Return (X, Y) of the center of cell containing provided text 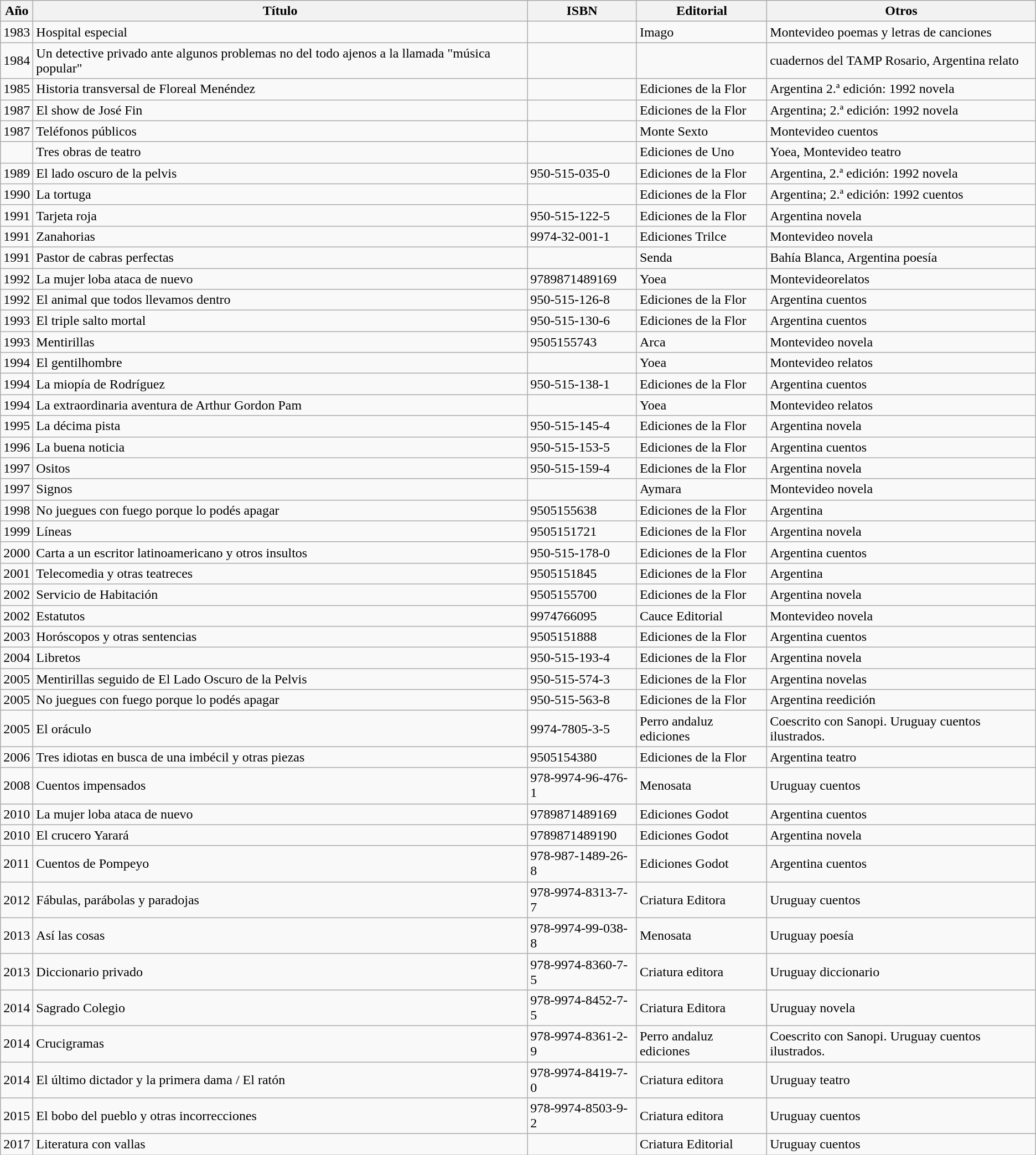
El gentilhombre (280, 363)
978-9974-8419-7-0 (582, 1079)
2008 (17, 786)
Servicio de Habitación (280, 594)
1995 (17, 426)
978-9974-8452-7-5 (582, 1007)
Tres obras de teatro (280, 152)
9505151888 (582, 637)
El triple salto mortal (280, 321)
Criatura Editorial (702, 1144)
El animal que todos llevamos dentro (280, 300)
Otros (902, 11)
2003 (17, 637)
Signos (280, 489)
La tortuga (280, 194)
978-9974-96-476-1 (582, 786)
2011 (17, 863)
950-515-130-6 (582, 321)
Bahía Blanca, Argentina poesía (902, 257)
Uruguay poesía (902, 935)
950-515-563-8 (582, 700)
Ediciones Trilce (702, 236)
9505151721 (582, 531)
978-9974-8360-7-5 (582, 972)
Hospital especial (280, 32)
Argentina teatro (902, 757)
Argentina novelas (902, 679)
978-9974-8361-2-9 (582, 1044)
2001 (17, 573)
Literatura con vallas (280, 1144)
Sagrado Colegio (280, 1007)
1996 (17, 447)
Un detective privado ante algunos problemas no del todo ajenos a la llamada "música popular" (280, 61)
Año (17, 11)
ISBN (582, 11)
9789871489190 (582, 835)
1990 (17, 194)
2004 (17, 658)
El bobo del pueblo y otras incorrecciones (280, 1116)
1985 (17, 89)
Crucigramas (280, 1044)
Cuentos impensados (280, 786)
Argentina; 2.ª edición: 1992 novela (902, 110)
Tarjeta roja (280, 215)
Cuentos de Pompeyo (280, 863)
950-515-178-0 (582, 552)
Libretos (280, 658)
2006 (17, 757)
Pastor de cabras perfectas (280, 257)
Estatutos (280, 616)
Mentirillas seguido de El Lado Oscuro de la Pelvis (280, 679)
Yoea, Montevideo teatro (902, 152)
La extraordinaria aventura de Arthur Gordon Pam (280, 405)
1998 (17, 510)
Cauce Editorial (702, 616)
Monte Sexto (702, 131)
950-515-159-4 (582, 468)
9974-32-001-1 (582, 236)
Tres idiotas en busca de una imbécil y otras piezas (280, 757)
9974766095 (582, 616)
978-9974-8503-9-2 (582, 1116)
950-515-035-0 (582, 173)
Teléfonos públicos (280, 131)
El crucero Yarará (280, 835)
978-9974-99-038-8 (582, 935)
Así las cosas (280, 935)
Argentina, 2.ª edición: 1992 novela (902, 173)
El show de José Fin (280, 110)
950-515-138-1 (582, 384)
9505155638 (582, 510)
Ositos (280, 468)
2017 (17, 1144)
Montevideo cuentos (902, 131)
El último dictador y la primera dama / El ratón (280, 1079)
1984 (17, 61)
Montevideorelatos (902, 278)
Argentina; 2.ª edición: 1992 cuentos (902, 194)
Historia transversal de Floreal Menéndez (280, 89)
Título (280, 11)
950-515-153-5 (582, 447)
Uruguay diccionario (902, 972)
Diccionario privado (280, 972)
2000 (17, 552)
950-515-145-4 (582, 426)
Telecomedia y otras teatreces (280, 573)
Fábulas, parábolas y paradojas (280, 900)
9505151845 (582, 573)
2015 (17, 1116)
Mentirillas (280, 342)
9505154380 (582, 757)
El lado oscuro de la pelvis (280, 173)
950-515-126-8 (582, 300)
Arca (702, 342)
La décima pista (280, 426)
Uruguay novela (902, 1007)
Líneas (280, 531)
978-987-1489-26-8 (582, 863)
1989 (17, 173)
1999 (17, 531)
Horóscopos y otras sentencias (280, 637)
La buena noticia (280, 447)
Argentina 2.ª edición: 1992 novela (902, 89)
9505155743 (582, 342)
2012 (17, 900)
Montevideo poemas y letras de canciones (902, 32)
cuadernos del TAMP Rosario, Argentina relato (902, 61)
950-515-193-4 (582, 658)
1983 (17, 32)
Senda (702, 257)
950-515-122-5 (582, 215)
Editorial (702, 11)
9505155700 (582, 594)
Zanahorias (280, 236)
Ediciones de Uno (702, 152)
La miopía de Rodríguez (280, 384)
950-515-574-3 (582, 679)
9974-7805-3-5 (582, 728)
Uruguay teatro (902, 1079)
El oráculo (280, 728)
Aymara (702, 489)
978-9974-8313-7-7 (582, 900)
Imago (702, 32)
Argentina reedición (902, 700)
Carta a un escritor latinoamericano y otros insultos (280, 552)
